Capture the cell that displays the provided text and extract its (X, Y) central coordinate. 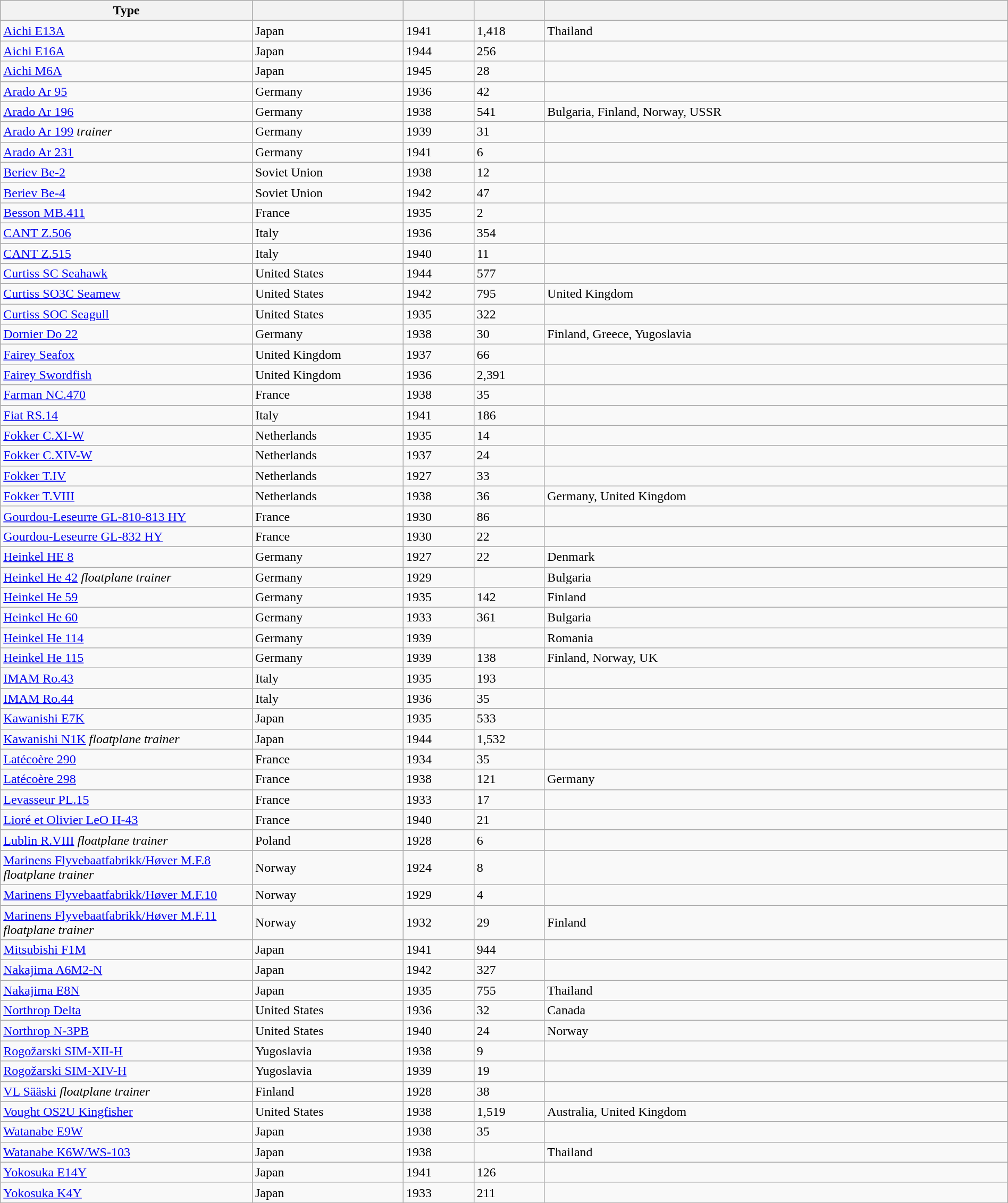
Germany, United Kingdom (776, 496)
Poland (327, 840)
Rogožarski SIM-XIV-H (127, 1071)
1,418 (509, 31)
Besson MB.411 (127, 213)
Marinens Flyvebaatfabrikk/Høver M.F.8 floatplane trainer (127, 868)
142 (509, 598)
Nakajima A6M2-N (127, 970)
66 (509, 355)
31 (509, 132)
Fokker C.XI-W (127, 435)
Finland, Norway, UK (776, 658)
11 (509, 254)
17 (509, 800)
Kawanishi E7K (127, 719)
541 (509, 112)
Farman NC.470 (127, 395)
Aichi E13A (127, 31)
86 (509, 516)
Fokker T.VIII (127, 496)
IMAM Ro.44 (127, 699)
14 (509, 435)
Rogožarski SIM-XII-H (127, 1051)
21 (509, 820)
Yokosuka K4Y (127, 1192)
121 (509, 779)
CANT Z.506 (127, 233)
Watanabe E9W (127, 1132)
Latécoère 290 (127, 759)
47 (509, 192)
Vought OS2U Kingfisher (127, 1112)
Heinkel He 60 (127, 618)
755 (509, 990)
9 (509, 1051)
Gourdou-Leseurre GL-810-813 HY (127, 516)
Canada (776, 1011)
193 (509, 678)
Gourdou-Leseurre GL-832 HY (127, 536)
CANT Z.515 (127, 254)
2,391 (509, 375)
256 (509, 51)
Heinkel He 59 (127, 598)
138 (509, 658)
Northrop N-3PB (127, 1031)
Romania (776, 638)
Marinens Flyvebaatfabrikk/Høver M.F.11 floatplane trainer (127, 922)
1,532 (509, 739)
Watanabe K6W/WS-103 (127, 1152)
Aichi M6A (127, 71)
Fokker C.XIV-W (127, 456)
Kawanishi N1K floatplane trainer (127, 739)
42 (509, 91)
28 (509, 71)
795 (509, 294)
4 (509, 895)
Fairey Seafox (127, 355)
Finland, Greece, Yugoslavia (776, 334)
186 (509, 415)
33 (509, 476)
Mitsubishi F1M (127, 950)
Marinens Flyvebaatfabrikk/Høver M.F.10 (127, 895)
1,519 (509, 1112)
Fokker T.IV (127, 476)
Beriev Be-4 (127, 192)
38 (509, 1091)
1934 (439, 759)
1945 (439, 71)
Curtiss SOC Seagull (127, 314)
Bulgaria, Finland, Norway, USSR (776, 112)
211 (509, 1192)
322 (509, 314)
354 (509, 233)
Fiat RS.14 (127, 415)
533 (509, 719)
1924 (439, 868)
29 (509, 922)
Lioré et Olivier LeO H-43 (127, 820)
Levasseur PL.15 (127, 800)
126 (509, 1172)
Latécoère 298 (127, 779)
327 (509, 970)
Aichi E16A (127, 51)
Heinkel HE 8 (127, 557)
Yokosuka E14Y (127, 1172)
Dornier Do 22 (127, 334)
IMAM Ro.43 (127, 678)
Lublin R.VIII floatplane trainer (127, 840)
30 (509, 334)
Arado Ar 196 (127, 112)
8 (509, 868)
36 (509, 496)
Australia, United Kingdom (776, 1112)
Arado Ar 199 trainer (127, 132)
Beriev Be-2 (127, 172)
944 (509, 950)
19 (509, 1071)
Type (127, 11)
VL Sääski floatplane trainer (127, 1091)
Denmark (776, 557)
2 (509, 213)
12 (509, 172)
Curtiss SC Seahawk (127, 274)
Arado Ar 95 (127, 91)
32 (509, 1011)
Nakajima E8N (127, 990)
577 (509, 274)
Arado Ar 231 (127, 152)
Northrop Delta (127, 1011)
361 (509, 618)
1932 (439, 922)
Fairey Swordfish (127, 375)
Heinkel He 115 (127, 658)
Heinkel He 114 (127, 638)
Curtiss SO3C Seamew (127, 294)
Heinkel He 42 floatplane trainer (127, 577)
